Output the [X, Y] coordinate of the center of the cell containing the given text.  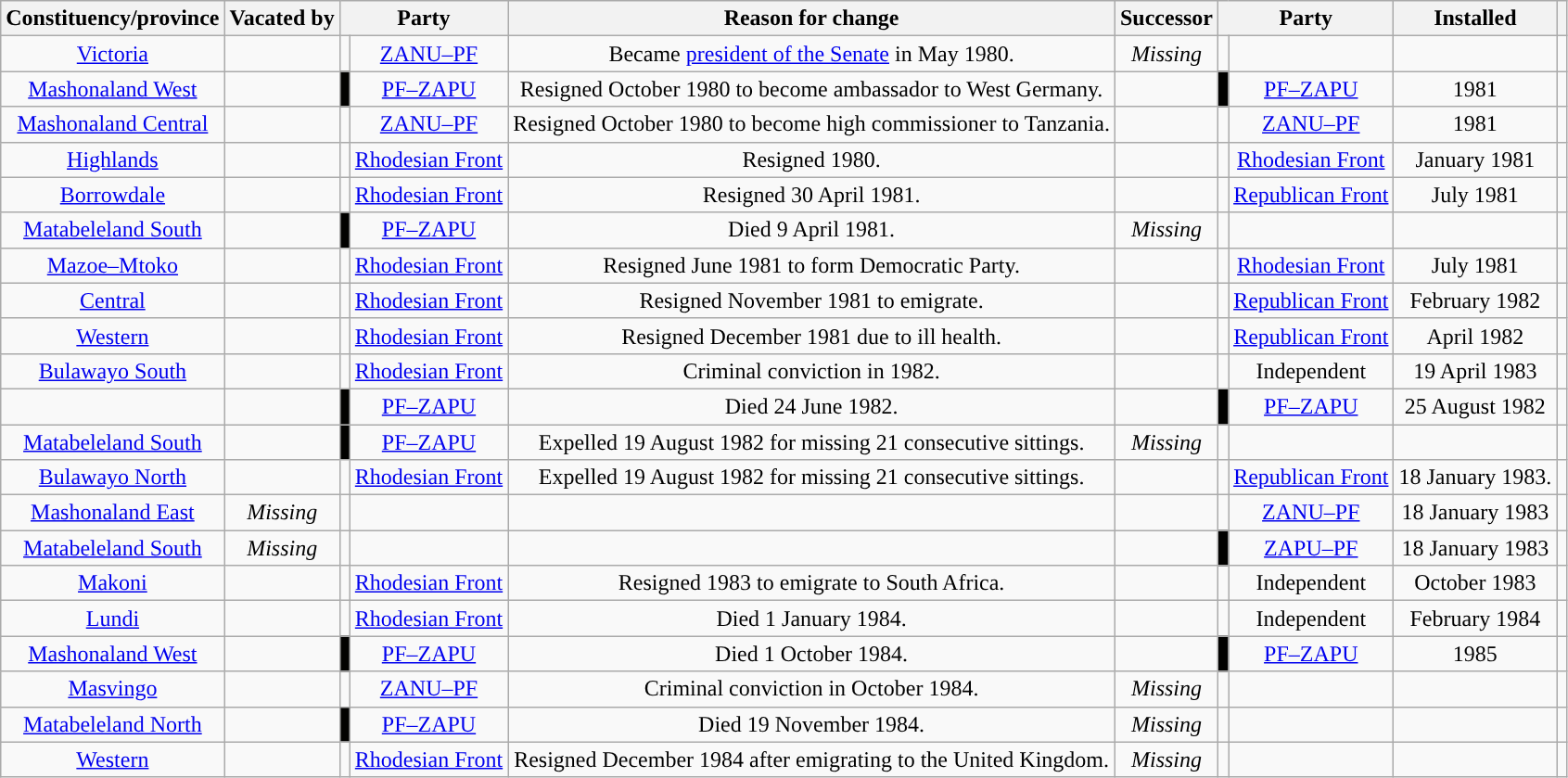
Successor [1166, 19]
Mashonaland Central [113, 124]
Mazoe–Mtoko [113, 265]
Central [113, 300]
18 January 1983. [1475, 478]
Victoria [113, 54]
October 1983 [1475, 583]
Died 1 October 1984. [812, 654]
Died 9 April 1981. [812, 230]
Criminal conviction in 1982. [812, 371]
Became president of the Senate in May 1980. [812, 54]
Vacated by [282, 19]
Resigned 30 April 1981. [812, 195]
Died 19 November 1984. [812, 724]
Makoni [113, 583]
ZAPU–PF [1311, 548]
Highlands [113, 159]
Constituency/province [113, 19]
Installed [1475, 19]
1985 [1475, 654]
January 1981 [1475, 159]
Matabeleland North [113, 724]
Masvingo [113, 689]
Resigned December 1984 after emigrating to the United Kingdom. [812, 759]
Borrowdale [113, 195]
Mashonaland East [113, 513]
Resigned December 1981 due to ill health. [812, 336]
Resigned October 1980 to become ambassador to West Germany. [812, 89]
Criminal conviction in October 1984. [812, 689]
25 August 1982 [1475, 406]
Resigned June 1981 to form Democratic Party. [812, 265]
Resigned October 1980 to become high commissioner to Tanzania. [812, 124]
April 1982 [1475, 336]
19 April 1983 [1475, 371]
Resigned November 1981 to emigrate. [812, 300]
Bulawayo South [113, 371]
Died 1 January 1984. [812, 619]
Lundi [113, 619]
February 1982 [1475, 300]
Reason for change [812, 19]
Died 24 June 1982. [812, 406]
February 1984 [1475, 619]
Bulawayo North [113, 478]
Resigned 1980. [812, 159]
Resigned 1983 to emigrate to South Africa. [812, 583]
